Detect which cell encompasses the target text, then output its (x, y) center coordinate. 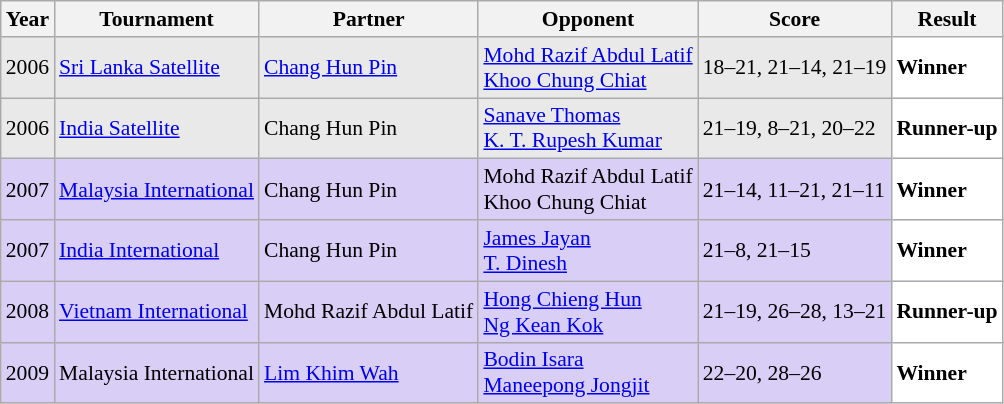
Result (946, 19)
Hong Chieng Hun Ng Kean Kok (588, 312)
James Jayan T. Dinesh (588, 250)
2008 (28, 312)
India International (156, 250)
Partner (368, 19)
21–19, 26–28, 13–21 (795, 312)
Mohd Razif Abdul Latif (368, 312)
Score (795, 19)
Tournament (156, 19)
21–8, 21–15 (795, 250)
18–21, 21–14, 21–19 (795, 68)
22–20, 28–26 (795, 372)
Vietnam International (156, 312)
Lim Khim Wah (368, 372)
Year (28, 19)
2009 (28, 372)
21–19, 8–21, 20–22 (795, 128)
Bodin Isara Maneepong Jongjit (588, 372)
India Satellite (156, 128)
Opponent (588, 19)
Sanave Thomas K. T. Rupesh Kumar (588, 128)
21–14, 11–21, 21–11 (795, 190)
Sri Lanka Satellite (156, 68)
